Detect which cell encompasses the target text, then output its [X, Y] center coordinate. 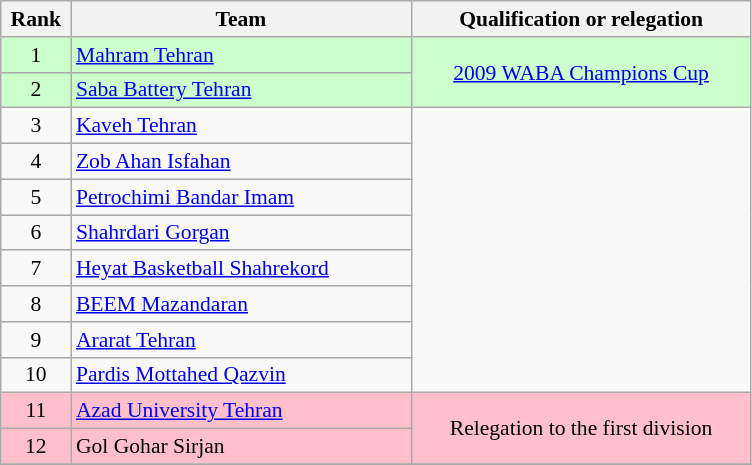
Mahram Tehran [241, 55]
7 [36, 269]
Kaveh Tehran [241, 126]
1 [36, 55]
Zob Ahan Isfahan [241, 162]
Team [241, 19]
Qualification or relegation [581, 19]
10 [36, 375]
Relegation to the first division [581, 428]
Ararat Tehran [241, 340]
BEEM Mazandaran [241, 304]
2009 WABA Champions Cup [581, 72]
11 [36, 411]
4 [36, 162]
2 [36, 90]
5 [36, 197]
Gol Gohar Sirjan [241, 447]
3 [36, 126]
Rank [36, 19]
9 [36, 340]
Heyat Basketball Shahrekord [241, 269]
Azad University Tehran [241, 411]
Petrochimi Bandar Imam [241, 197]
Pardis Mottahed Qazvin [241, 375]
6 [36, 233]
Saba Battery Tehran [241, 90]
Shahrdari Gorgan [241, 233]
8 [36, 304]
12 [36, 447]
